Extract the (X, Y) coordinate from the center of the cell holding the provided text.  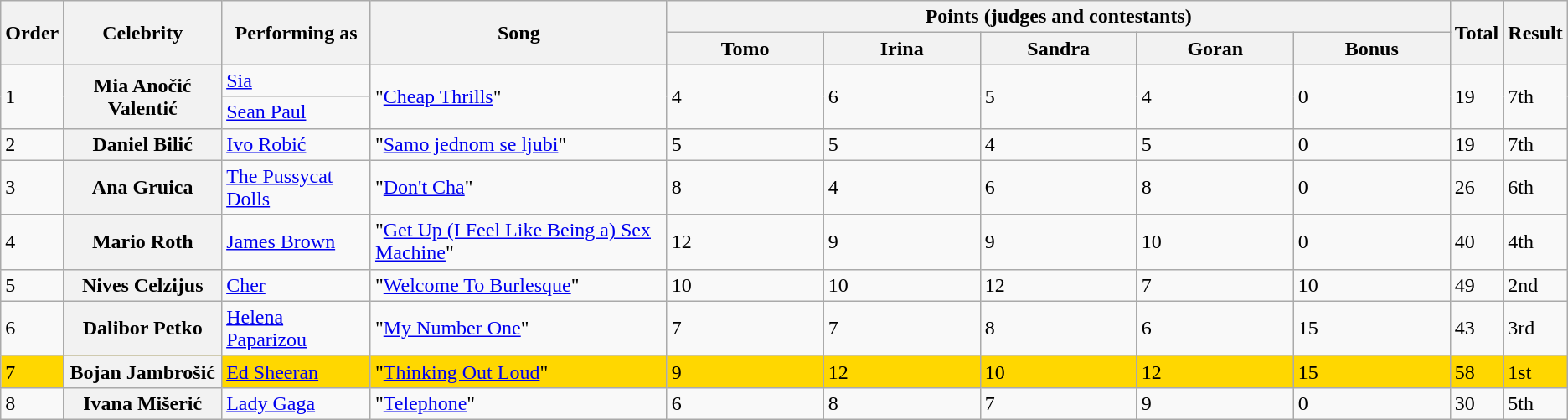
Sia (297, 80)
Song (518, 33)
Points (judges and contestants) (1059, 17)
26 (1477, 188)
Ed Sheeran (297, 371)
Ivo Robić (297, 144)
2 (32, 144)
Mia Anočić Valentić (142, 96)
Irina (901, 49)
30 (1477, 403)
The Pussycat Dolls (297, 188)
"Cheap Thrills" (518, 96)
43 (1477, 329)
Tomo (745, 49)
3 (32, 188)
Helena Paparizou (297, 329)
6th (1535, 188)
Lady Gaga (297, 403)
3rd (1535, 329)
"Welcome To Burlesque" (518, 285)
James Brown (297, 241)
"Thinking Out Loud" (518, 371)
1st (1535, 371)
"My Number One" (518, 329)
Bojan Jambrošić (142, 371)
Sandra (1059, 49)
Order (32, 33)
Ivana Mišerić (142, 403)
"Don't Cha" (518, 188)
1 (32, 96)
"Get Up (I Feel Like Being a) Sex Machine" (518, 241)
Cher (297, 285)
58 (1477, 371)
Mario Roth (142, 241)
"Samo jednom se ljubi" (518, 144)
Daniel Bilić (142, 144)
5th (1535, 403)
Sean Paul (297, 112)
Ana Gruica (142, 188)
Dalibor Petko (142, 329)
40 (1477, 241)
Bonus (1372, 49)
Performing as (297, 33)
2nd (1535, 285)
Nives Celzijus (142, 285)
Celebrity (142, 33)
Goran (1215, 49)
Total (1477, 33)
"Telephone" (518, 403)
4th (1535, 241)
Result (1535, 33)
49 (1477, 285)
